Extract the [x, y] coordinate from the center of the cell holding the provided text.  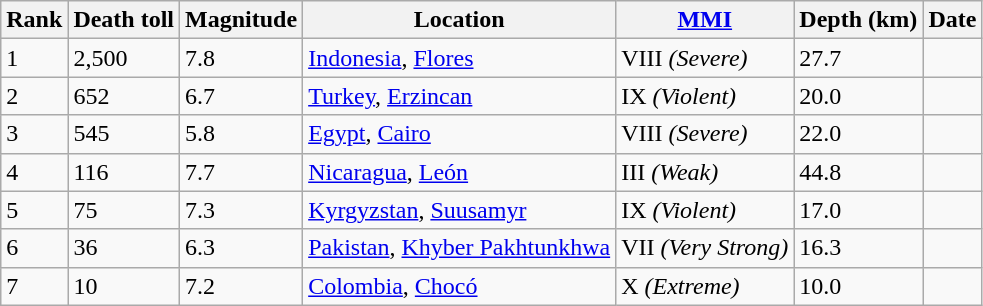
116 [124, 172]
36 [124, 248]
1 [34, 58]
Rank [34, 20]
44.8 [858, 172]
10 [124, 286]
7.3 [242, 210]
5 [34, 210]
7.2 [242, 286]
Egypt, Cairo [460, 134]
545 [124, 134]
Magnitude [242, 20]
2 [34, 96]
10.0 [858, 286]
Pakistan, Khyber Pakhtunkhwa [460, 248]
VII (Very Strong) [705, 248]
27.7 [858, 58]
Date [952, 20]
7 [34, 286]
6.3 [242, 248]
Death toll [124, 20]
20.0 [858, 96]
16.3 [858, 248]
Location [460, 20]
4 [34, 172]
75 [124, 210]
6 [34, 248]
Turkey, Erzincan [460, 96]
3 [34, 134]
Indonesia, Flores [460, 58]
X (Extreme) [705, 286]
Depth (km) [858, 20]
17.0 [858, 210]
5.8 [242, 134]
22.0 [858, 134]
Colombia, Chocó [460, 286]
7.8 [242, 58]
7.7 [242, 172]
Nicaragua, León [460, 172]
III (Weak) [705, 172]
6.7 [242, 96]
Kyrgyzstan, Suusamyr [460, 210]
2,500 [124, 58]
MMI [705, 20]
652 [124, 96]
